Identify which cell holds the provided text, then report its [X, Y] central coordinate. 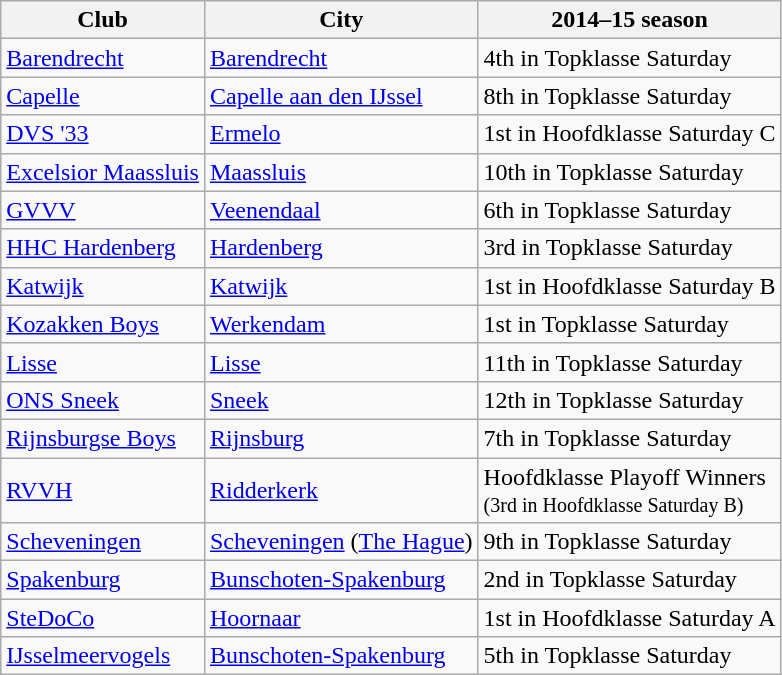
2014–15 season [630, 20]
Ermelo [341, 134]
9th in Topklasse Saturday [630, 542]
4th in Topklasse Saturday [630, 58]
11th in Topklasse Saturday [630, 362]
Veenendaal [341, 210]
Kozakken Boys [103, 324]
HHC Hardenberg [103, 248]
Hoornaar [341, 618]
IJsselmeervogels [103, 656]
Hardenberg [341, 248]
Scheveningen (The Hague) [341, 542]
RVVH [103, 490]
1st in Hoofdklasse Saturday C [630, 134]
GVVV [103, 210]
Spakenburg [103, 580]
Maassluis [341, 172]
10th in Topklasse Saturday [630, 172]
Excelsior Maassluis [103, 172]
Capelle aan den IJssel [341, 96]
SteDoCo [103, 618]
2nd in Topklasse Saturday [630, 580]
1st in Topklasse Saturday [630, 324]
7th in Topklasse Saturday [630, 438]
Club [103, 20]
Sneek [341, 400]
3rd in Topklasse Saturday [630, 248]
6th in Topklasse Saturday [630, 210]
Rijnsburgse Boys [103, 438]
Ridderkerk [341, 490]
ONS Sneek [103, 400]
City [341, 20]
8th in Topklasse Saturday [630, 96]
Rijnsburg [341, 438]
1st in Hoofdklasse Saturday B [630, 286]
Capelle [103, 96]
Scheveningen [103, 542]
5th in Topklasse Saturday [630, 656]
1st in Hoofdklasse Saturday A [630, 618]
Hoofdklasse Playoff Winners(3rd in Hoofdklasse Saturday B) [630, 490]
12th in Topklasse Saturday [630, 400]
DVS '33 [103, 134]
Werkendam [341, 324]
